Capture the cell that displays the provided text and extract its [x, y] central coordinate. 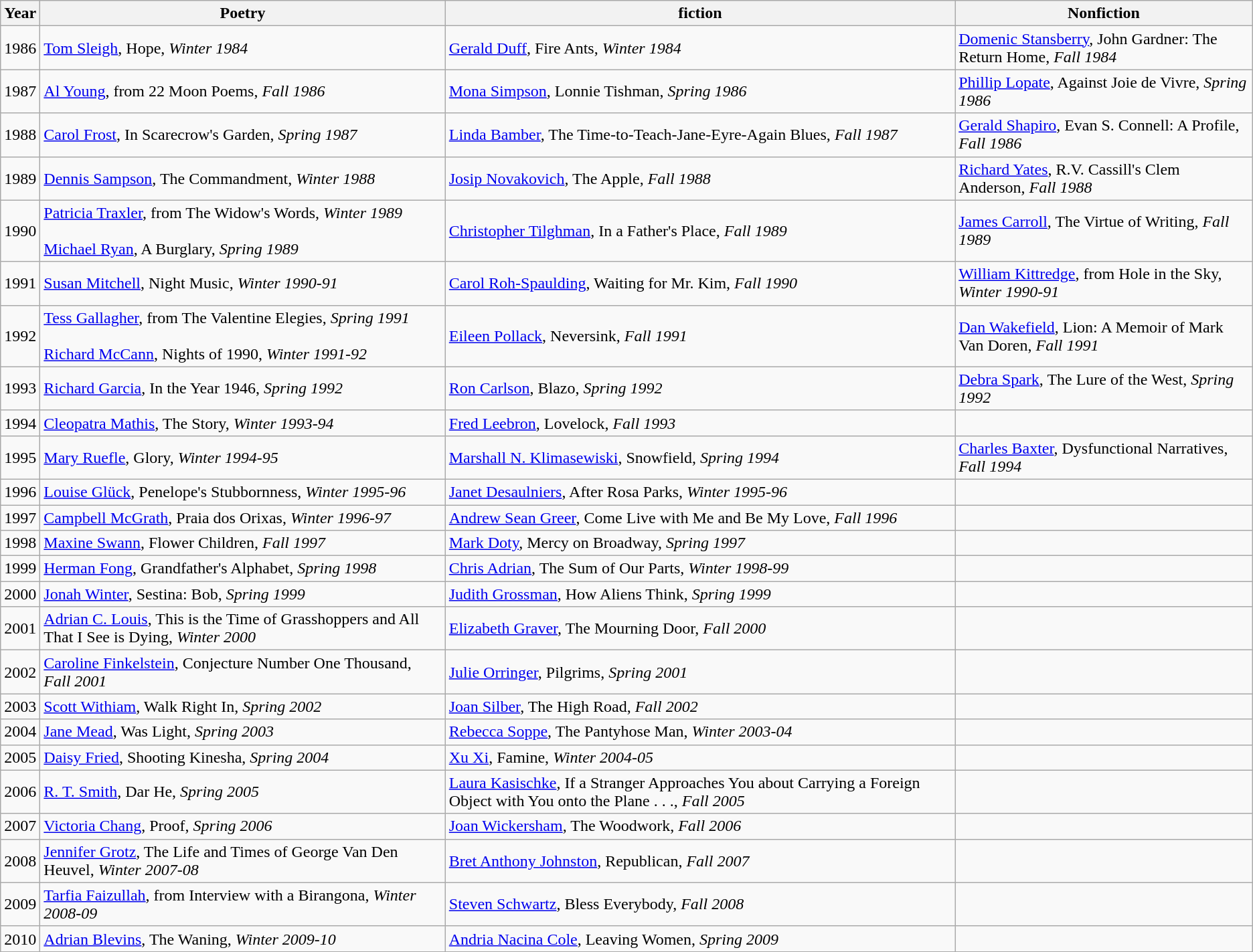
Gerald Duff, Fire Ants, Winter 1984 [700, 48]
Patricia Traxler, from The Widow's Words, Winter 1989Michael Ryan, A Burglary, Spring 1989 [242, 231]
2010 [20, 939]
Eileen Pollack, Neversink, Fall 1991 [700, 336]
William Kittredge, from Hole in the Sky, Winter 1990-91 [1104, 284]
1989 [20, 178]
R. T. Smith, Dar He, Spring 2005 [242, 792]
1995 [20, 458]
Tess Gallagher, from The Valentine Elegies, Spring 1991Richard McCann, Nights of 1990, Winter 1991-92 [242, 336]
Fred Leebron, Lovelock, Fall 1993 [700, 423]
2009 [20, 905]
Elizabeth Graver, The Mourning Door, Fall 2000 [700, 629]
1997 [20, 517]
2003 [20, 706]
1998 [20, 543]
Joan Wickersham, The Woodwork, Fall 2006 [700, 826]
Christopher Tilghman, In a Father's Place, Fall 1989 [700, 231]
fiction [700, 13]
Ron Carlson, Blazo, Spring 1992 [700, 388]
Poetry [242, 13]
1986 [20, 48]
2001 [20, 629]
1991 [20, 284]
Cleopatra Mathis, The Story, Winter 1993-94 [242, 423]
1993 [20, 388]
Maxine Swann, Flower Children, Fall 1997 [242, 543]
Steven Schwartz, Bless Everybody, Fall 2008 [700, 905]
Janet Desaulniers, After Rosa Parks, Winter 1995-96 [700, 492]
Tarfia Faizullah, from Interview with a Birangona, Winter 2008-09 [242, 905]
2006 [20, 792]
Josip Novakovich, The Apple, Fall 1988 [700, 178]
Nonfiction [1104, 13]
1987 [20, 91]
Carol Roh-Spaulding, Waiting for Mr. Kim, Fall 1990 [700, 284]
Susan Mitchell, Night Music, Winter 1990-91 [242, 284]
Jane Mead, Was Light, Spring 2003 [242, 732]
Rebecca Soppe, The Pantyhose Man, Winter 2003-04 [700, 732]
Debra Spark, The Lure of the West, Spring 1992 [1104, 388]
Daisy Fried, Shooting Kinesha, Spring 2004 [242, 757]
Mary Ruefle, Glory, Winter 1994-95 [242, 458]
Dennis Sampson, The Commandment, Winter 1988 [242, 178]
Adrian Blevins, The Waning, Winter 2009-10 [242, 939]
1999 [20, 569]
Andria Nacina Cole, Leaving Women, Spring 2009 [700, 939]
Domenic Stansberry, John Gardner: The Return Home, Fall 1984 [1104, 48]
Carol Frost, In Scarecrow's Garden, Spring 1987 [242, 135]
Herman Fong, Grandfather's Alphabet, Spring 1998 [242, 569]
Al Young, from 22 Moon Poems, Fall 1986 [242, 91]
2007 [20, 826]
Marshall N. Klimasewiski, Snowfield, Spring 1994 [700, 458]
Jennifer Grotz, The Life and Times of George Van Den Heuvel, Winter 2007-08 [242, 860]
1988 [20, 135]
Judith Grossman, How Aliens Think, Spring 1999 [700, 594]
Richard Garcia, In the Year 1946, Spring 1992 [242, 388]
2000 [20, 594]
Mark Doty, Mercy on Broadway, Spring 1997 [700, 543]
1990 [20, 231]
2004 [20, 732]
Phillip Lopate, Against Joie de Vivre, Spring 1986 [1104, 91]
Louise Glück, Penelope's Stubbornness, Winter 1995-96 [242, 492]
Scott Withiam, Walk Right In, Spring 2002 [242, 706]
2008 [20, 860]
Julie Orringer, Pilgrims, Spring 2001 [700, 672]
Andrew Sean Greer, Come Live with Me and Be My Love, Fall 1996 [700, 517]
Joan Silber, The High Road, Fall 2002 [700, 706]
Bret Anthony Johnston, Republican, Fall 2007 [700, 860]
Mona Simpson, Lonnie Tishman, Spring 1986 [700, 91]
Charles Baxter, Dysfunctional Narratives, Fall 1994 [1104, 458]
1992 [20, 336]
Victoria Chang, Proof, Spring 2006 [242, 826]
1996 [20, 492]
Richard Yates, R.V. Cassill's Clem Anderson, Fall 1988 [1104, 178]
1994 [20, 423]
James Carroll, The Virtue of Writing, Fall 1989 [1104, 231]
Jonah Winter, Sestina: Bob, Spring 1999 [242, 594]
Adrian C. Louis, This is the Time of Grasshoppers and All That I See is Dying, Winter 2000 [242, 629]
2005 [20, 757]
2002 [20, 672]
Chris Adrian, The Sum of Our Parts, Winter 1998-99 [700, 569]
Laura Kasischke, If a Stranger Approaches You about Carrying a Foreign Object with You onto the Plane . . ., Fall 2005 [700, 792]
Year [20, 13]
Linda Bamber, The Time-to-Teach-Jane-Eyre-Again Blues, Fall 1987 [700, 135]
Gerald Shapiro, Evan S. Connell: A Profile, Fall 1986 [1104, 135]
Caroline Finkelstein, Conjecture Number One Thousand, Fall 2001 [242, 672]
Dan Wakefield, Lion: A Memoir of Mark Van Doren, Fall 1991 [1104, 336]
Campbell McGrath, Praia dos Orixas, Winter 1996-97 [242, 517]
Xu Xi, Famine, Winter 2004-05 [700, 757]
Tom Sleigh, Hope, Winter 1984 [242, 48]
